Find where the given text appears and provide that cell's center as (X, Y) coordinate. 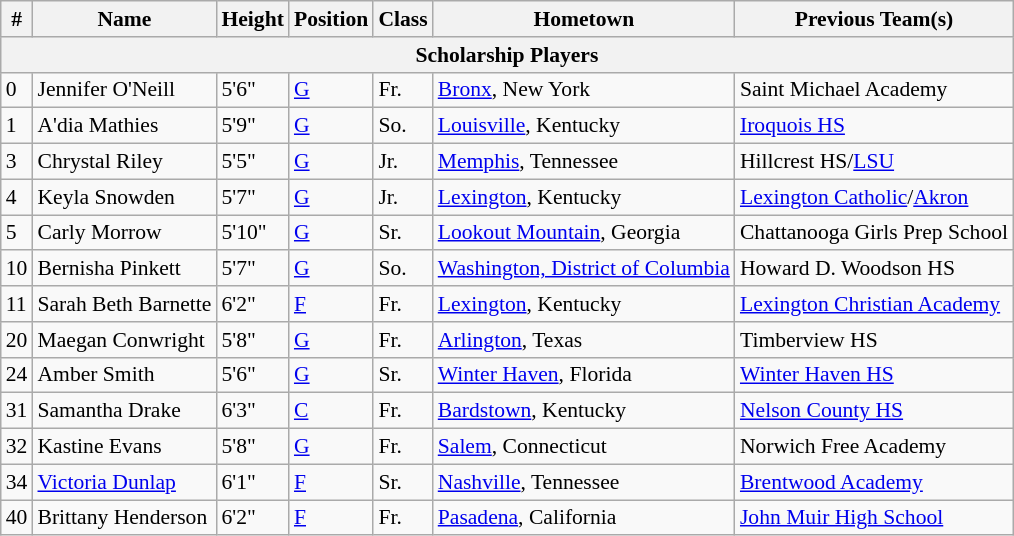
Samantha Drake (124, 411)
Brittany Henderson (124, 518)
Scholarship Players (507, 55)
24 (17, 375)
10 (17, 269)
Washington, District of Columbia (584, 269)
# (17, 19)
Iroquois HS (874, 126)
20 (17, 340)
Nashville, Tennessee (584, 482)
John Muir High School (874, 518)
5'10" (252, 233)
Position (331, 19)
5'5" (252, 162)
Kastine Evans (124, 447)
1 (17, 126)
Winter Haven, Florida (584, 375)
5'9" (252, 126)
Nelson County HS (874, 411)
Lexington Christian Academy (874, 304)
Saint Michael Academy (874, 90)
Chattanooga Girls Prep School (874, 233)
Memphis, Tennessee (584, 162)
Brentwood Academy (874, 482)
Timberview HS (874, 340)
40 (17, 518)
Salem, Connecticut (584, 447)
3 (17, 162)
Bronx, New York (584, 90)
Name (124, 19)
32 (17, 447)
Keyla Snowden (124, 197)
Hillcrest HS/LSU (874, 162)
0 (17, 90)
Carly Morrow (124, 233)
Bernisha Pinkett (124, 269)
34 (17, 482)
11 (17, 304)
Lexington Catholic/Akron (874, 197)
Maegan Conwright (124, 340)
Sarah Beth Barnette (124, 304)
6'3" (252, 411)
Previous Team(s) (874, 19)
Howard D. Woodson HS (874, 269)
6'1" (252, 482)
4 (17, 197)
5 (17, 233)
Lookout Mountain, Georgia (584, 233)
Victoria Dunlap (124, 482)
Height (252, 19)
A'dia Mathies (124, 126)
31 (17, 411)
Amber Smith (124, 375)
Bardstown, Kentucky (584, 411)
Chrystal Riley (124, 162)
C (331, 411)
Hometown (584, 19)
Norwich Free Academy (874, 447)
Class (402, 19)
Arlington, Texas (584, 340)
Louisville, Kentucky (584, 126)
Winter Haven HS (874, 375)
Jennifer O'Neill (124, 90)
Pasadena, California (584, 518)
